Output the [x, y] coordinate of the center of the cell containing the given text.  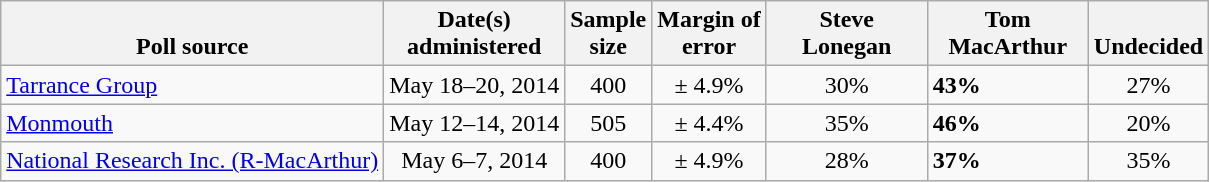
± 4.4% [709, 123]
27% [1148, 85]
Margin oferror [709, 34]
Monmouth [192, 123]
46% [1008, 123]
Date(s)administered [474, 34]
Undecided [1148, 34]
37% [1008, 161]
May 18–20, 2014 [474, 85]
Poll source [192, 34]
May 12–14, 2014 [474, 123]
Samplesize [608, 34]
43% [1008, 85]
30% [846, 85]
20% [1148, 123]
SteveLonegan [846, 34]
28% [846, 161]
505 [608, 123]
TomMacArthur [1008, 34]
Tarrance Group [192, 85]
May 6–7, 2014 [474, 161]
National Research Inc. (R-MacArthur) [192, 161]
